Return [X, Y] of the center of cell containing provided text 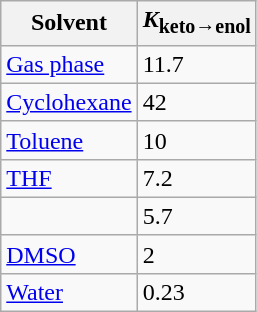
Toluene [69, 140]
0.23 [196, 292]
THF [69, 178]
Kketo→enol [196, 23]
10 [196, 140]
11.7 [196, 64]
Water [69, 292]
Cyclohexane [69, 102]
2 [196, 254]
Gas phase [69, 64]
Solvent [69, 23]
42 [196, 102]
7.2 [196, 178]
DMSO [69, 254]
5.7 [196, 216]
